Output the (X, Y) coordinate of the center of the cell containing the given text.  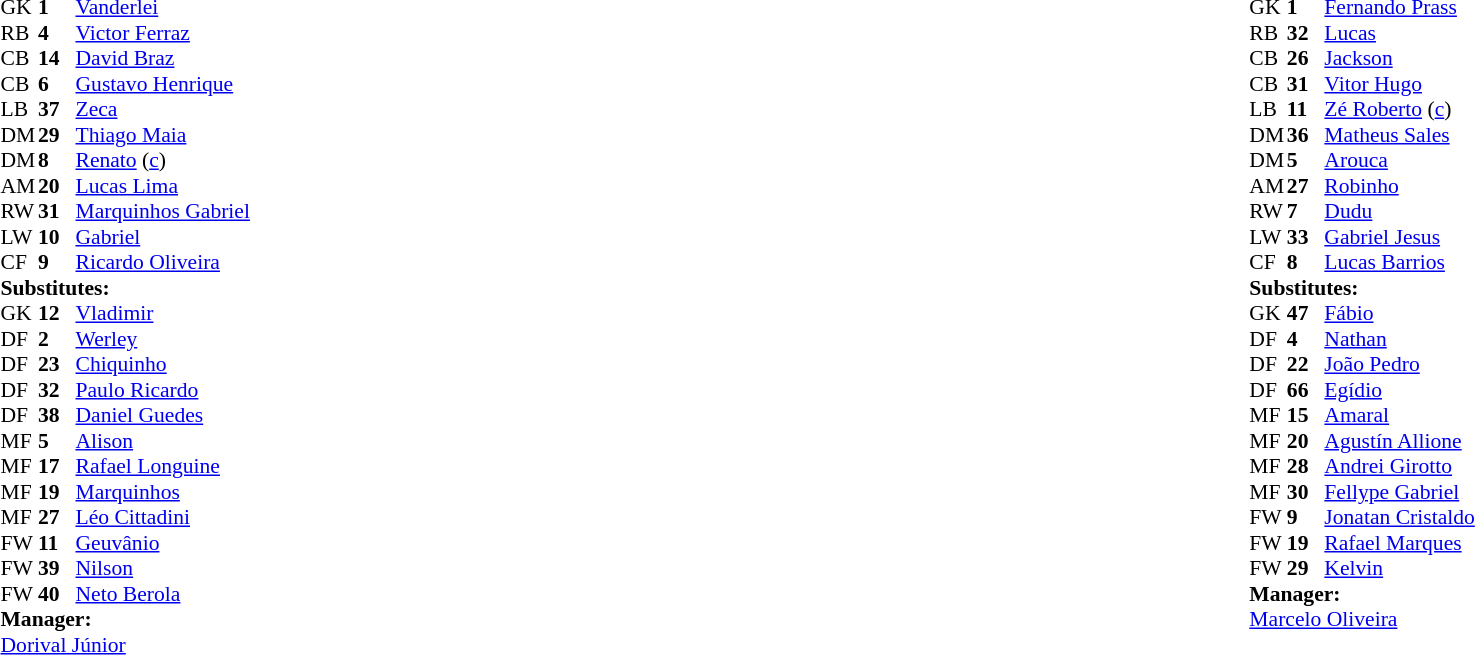
Renato (c) (163, 161)
Andrei Girotto (1399, 467)
Fellype Gabriel (1399, 492)
6 (57, 84)
Lucas Lima (163, 186)
Zé Roberto (c) (1399, 109)
Nilson (163, 569)
Marquinhos (163, 492)
Nathan (1399, 339)
Gabriel Jesus (1399, 237)
Arouca (1399, 161)
Vitor Hugo (1399, 84)
7 (1306, 211)
Agustín Allione (1399, 441)
Egídio (1399, 390)
Chiquinho (163, 365)
12 (57, 313)
30 (1306, 492)
10 (57, 237)
2 (57, 339)
Léo Cittadini (163, 517)
Lucas (1399, 33)
66 (1306, 390)
Marquinhos Gabriel (163, 211)
Paulo Ricardo (163, 390)
Neto Berola (163, 594)
Amaral (1399, 415)
Zeca (163, 109)
17 (57, 467)
Fábio (1399, 313)
Daniel Guedes (163, 415)
14 (57, 59)
Lucas Barrios (1399, 263)
Werley (163, 339)
Gustavo Henrique (163, 84)
36 (1306, 135)
47 (1306, 313)
39 (57, 569)
Vladimir (163, 313)
28 (1306, 467)
33 (1306, 237)
23 (57, 365)
Ricardo Oliveira (163, 263)
Robinho (1399, 186)
Rafael Marques (1399, 543)
Jackson (1399, 59)
Gabriel (163, 237)
26 (1306, 59)
37 (57, 109)
40 (57, 594)
David Braz (163, 59)
Rafael Longuine (163, 467)
Jonatan Cristaldo (1399, 517)
Alison (163, 441)
38 (57, 415)
Geuvânio (163, 543)
Dudu (1399, 211)
22 (1306, 365)
João Pedro (1399, 365)
Matheus Sales (1399, 135)
Kelvin (1399, 569)
Thiago Maia (163, 135)
15 (1306, 415)
Victor Ferraz (163, 33)
